Find where the given text appears and provide that cell's center as [X, Y] coordinate. 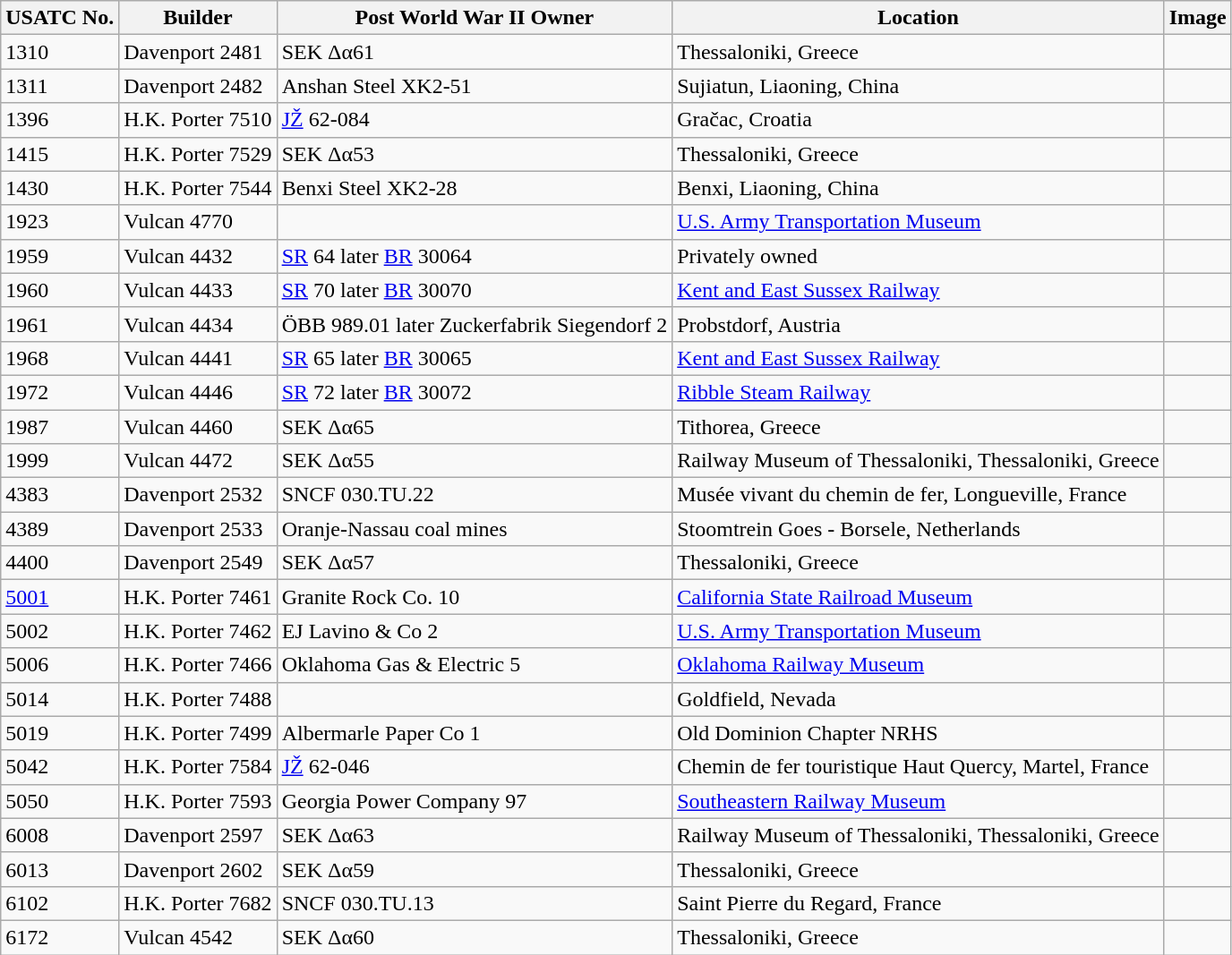
5042 [60, 767]
SEK Δα59 [475, 869]
Davenport 2532 [198, 495]
SR 64 later BR 30064 [475, 256]
H.K. Porter 7544 [198, 188]
Image [1198, 18]
Southeastern Railway Museum [919, 801]
H.K. Porter 7682 [198, 903]
SNCF 030.TU.13 [475, 903]
Saint Pierre du Regard, France [919, 903]
1987 [60, 427]
Vulcan 4433 [198, 290]
Vulcan 4460 [198, 427]
H.K. Porter 7499 [198, 733]
1961 [60, 324]
Tithorea, Greece [919, 427]
SEK Δα57 [475, 563]
Gračac, Croatia [919, 120]
5002 [60, 631]
6008 [60, 835]
1960 [60, 290]
Davenport 2597 [198, 835]
5050 [60, 801]
SEK Δα53 [475, 154]
Oranje-Nassau coal mines [475, 529]
Stoomtrein Goes - Borsele, Netherlands [919, 529]
H.K. Porter 7529 [198, 154]
5014 [60, 699]
JŽ 62-084 [475, 120]
H.K. Porter 7510 [198, 120]
Musée vivant du chemin de fer, Longueville, France [919, 495]
Ribble Steam Railway [919, 392]
Goldfield, Nevada [919, 699]
1968 [60, 358]
SR 70 later BR 30070 [475, 290]
Vulcan 4441 [198, 358]
Post World War II Owner [475, 18]
ÖBB 989.01 later Zuckerfabrik Siegendorf 2 [475, 324]
Builder [198, 18]
6013 [60, 869]
Davenport 2481 [198, 52]
Privately owned [919, 256]
H.K. Porter 7462 [198, 631]
4389 [60, 529]
1396 [60, 120]
4400 [60, 563]
SR 65 later BR 30065 [475, 358]
4383 [60, 495]
6102 [60, 903]
5006 [60, 665]
1972 [60, 392]
Benxi, Liaoning, China [919, 188]
SEK Δα60 [475, 937]
H.K. Porter 7461 [198, 597]
1959 [60, 256]
USATC No. [60, 18]
SEK Δα55 [475, 461]
H.K. Porter 7584 [198, 767]
1415 [60, 154]
Anshan Steel XK2-51 [475, 86]
Chemin de fer touristique Haut Quercy, Martel, France [919, 767]
SNCF 030.TU.22 [475, 495]
Georgia Power Company 97 [475, 801]
Oklahoma Railway Museum [919, 665]
Sujiatun, Liaoning, China [919, 86]
Vulcan 4472 [198, 461]
1430 [60, 188]
Vulcan 4434 [198, 324]
Vulcan 4542 [198, 937]
5001 [60, 597]
Vulcan 4432 [198, 256]
SEK Δα63 [475, 835]
Vulcan 4770 [198, 222]
Davenport 2533 [198, 529]
Benxi Steel XK2-28 [475, 188]
6172 [60, 937]
1311 [60, 86]
1999 [60, 461]
JŽ 62-046 [475, 767]
Davenport 2602 [198, 869]
Vulcan 4446 [198, 392]
Old Dominion Chapter NRHS [919, 733]
SR 72 later BR 30072 [475, 392]
Probstdorf, Austria [919, 324]
1310 [60, 52]
Albermarle Paper Co 1 [475, 733]
Location [919, 18]
Granite Rock Co. 10 [475, 597]
H.K. Porter 7488 [198, 699]
SEK Δα65 [475, 427]
EJ Lavino & Co 2 [475, 631]
California State Railroad Museum [919, 597]
H.K. Porter 7593 [198, 801]
SEK Δα61 [475, 52]
5019 [60, 733]
H.K. Porter 7466 [198, 665]
1923 [60, 222]
Davenport 2549 [198, 563]
Davenport 2482 [198, 86]
Oklahoma Gas & Electric 5 [475, 665]
